Scan for the cell matching the given text and deliver its (X, Y) coordinate at center. 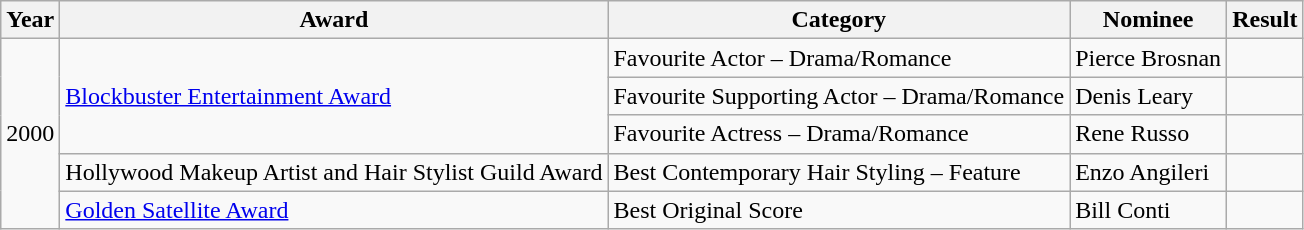
Category (839, 20)
Rene Russo (1148, 134)
Enzo Angileri (1148, 172)
Nominee (1148, 20)
Blockbuster Entertainment Award (334, 96)
2000 (30, 134)
Best Original Score (839, 210)
Bill Conti (1148, 210)
Favourite Actress – Drama/Romance (839, 134)
Golden Satellite Award (334, 210)
Result (1265, 20)
Hollywood Makeup Artist and Hair Stylist Guild Award (334, 172)
Favourite Actor – Drama/Romance (839, 58)
Denis Leary (1148, 96)
Year (30, 20)
Favourite Supporting Actor – Drama/Romance (839, 96)
Award (334, 20)
Best Contemporary Hair Styling – Feature (839, 172)
Pierce Brosnan (1148, 58)
